From the cell containing the given text, extract its center point as (x, y) coordinate. 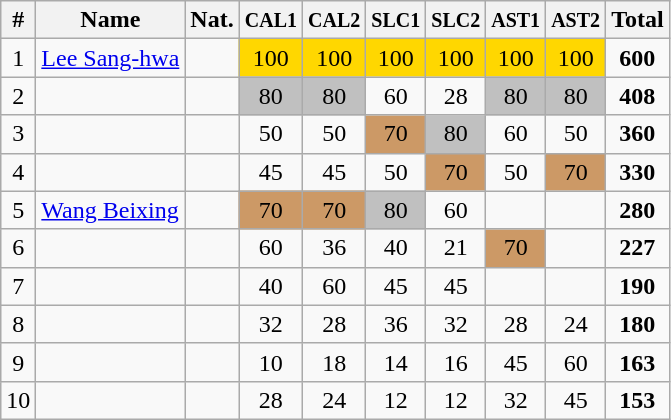
21 (456, 248)
153 (638, 400)
Total (638, 20)
9 (18, 362)
360 (638, 134)
SLC1 (396, 20)
3 (18, 134)
1 (18, 58)
14 (396, 362)
# (18, 20)
AST2 (576, 20)
180 (638, 324)
2 (18, 96)
330 (638, 172)
5 (18, 210)
Name (110, 20)
280 (638, 210)
163 (638, 362)
227 (638, 248)
Nat. (212, 20)
Wang Beixing (110, 210)
CAL2 (334, 20)
AST1 (516, 20)
6 (18, 248)
16 (456, 362)
CAL1 (270, 20)
190 (638, 286)
600 (638, 58)
8 (18, 324)
SLC2 (456, 20)
18 (334, 362)
7 (18, 286)
4 (18, 172)
Lee Sang-hwa (110, 58)
408 (638, 96)
